Find where the given text appears and provide that cell's center as [x, y] coordinate. 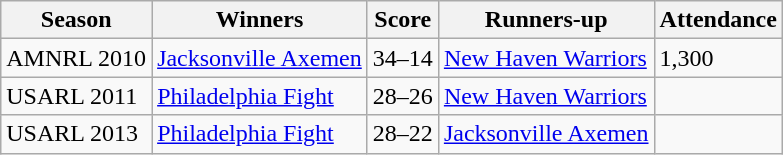
Winners [260, 20]
28–22 [402, 134]
Runners-up [546, 20]
1,300 [718, 58]
Season [76, 20]
28–26 [402, 96]
Attendance [718, 20]
Score [402, 20]
34–14 [402, 58]
AMNRL 2010 [76, 58]
USARL 2013 [76, 134]
USARL 2011 [76, 96]
